Return the (X, Y) coordinate for the center point of the cell that contains the specified text.  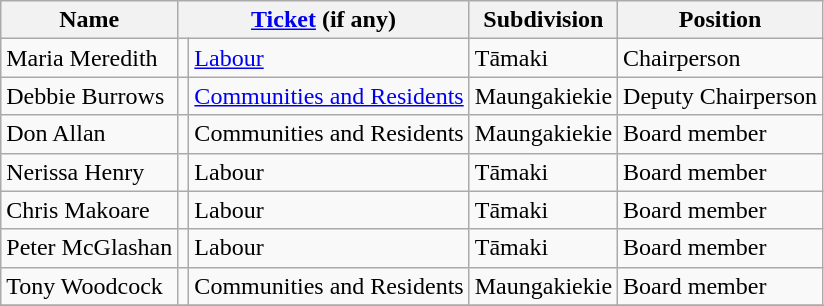
Position (720, 20)
Debbie Burrows (90, 96)
Deputy Chairperson (720, 96)
Ticket (if any) (324, 20)
Chairperson (720, 58)
Subdivision (543, 20)
Peter McGlashan (90, 248)
Maria Meredith (90, 58)
Tony Woodcock (90, 286)
Don Allan (90, 134)
Chris Makoare (90, 210)
Nerissa Henry (90, 172)
Name (90, 20)
